Determine the (X, Y) coordinate at the center of the cell enclosing the given text.  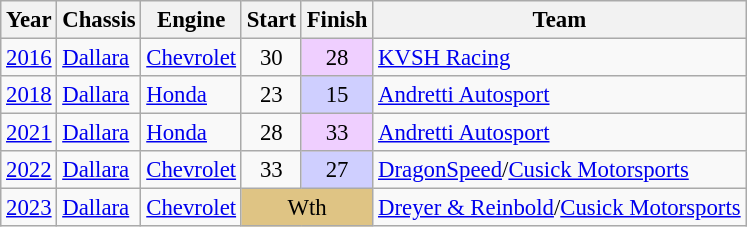
2016 (29, 58)
23 (271, 95)
2018 (29, 95)
30 (271, 58)
2022 (29, 170)
27 (336, 170)
Start (271, 20)
Team (560, 20)
Wth (306, 208)
Engine (191, 20)
2023 (29, 208)
Finish (336, 20)
15 (336, 95)
Year (29, 20)
2021 (29, 133)
Chassis (99, 20)
KVSH Racing (560, 58)
Dreyer & Reinbold/Cusick Motorsports (560, 208)
DragonSpeed/Cusick Motorsports (560, 170)
